Capture the cell that displays the provided text and extract its [X, Y] central coordinate. 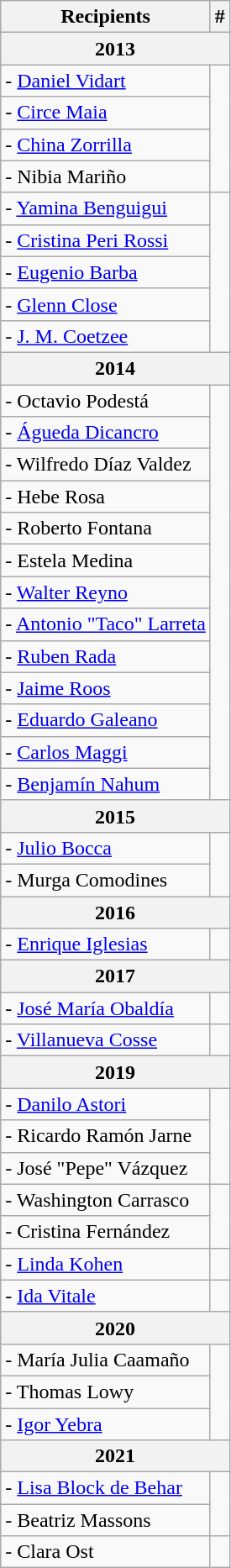
2020 [116, 1328]
- Octavio Podestá [106, 401]
- Cristina Fernández [106, 1232]
- China Zorrilla [106, 145]
2013 [116, 49]
- Walter Reyno [106, 592]
- Circe Maia [106, 113]
Recipients [106, 17]
- Estela Medina [106, 560]
2017 [116, 976]
- Igor Yebra [106, 1424]
2019 [116, 1072]
- Julio Bocca [106, 848]
- José "Pepe" Vázquez [106, 1168]
- Daniel Vidart [106, 81]
- Ricardo Ramón Jarne [106, 1136]
- José María Obaldía [106, 1008]
2016 [116, 912]
- Danilo Astori [106, 1104]
- Antonio "Taco" Larreta [106, 624]
- Washington Carrasco [106, 1200]
- Enrique Iglesias [106, 944]
- Murga Comodines [106, 880]
- Benjamín Nahum [106, 784]
- Villanueva Cosse [106, 1040]
- Wilfredo Díaz Valdez [106, 465]
- Clara Ost [106, 1552]
2021 [116, 1456]
- Eduardo Galeano [106, 720]
- Águeda Dicancro [106, 433]
- Ida Vitale [106, 1296]
- Nibia Mariño [106, 176]
- Eugenio Barba [106, 272]
- Jaime Roos [106, 688]
- María Julia Caamaño [106, 1360]
- Yamina Benguigui [106, 208]
- Ruben Rada [106, 656]
- Glenn Close [106, 304]
- Thomas Lowy [106, 1392]
2015 [116, 816]
- Carlos Maggi [106, 752]
- Roberto Fontana [106, 529]
- J. M. Coetzee [106, 336]
- Hebe Rosa [106, 497]
- Linda Kohen [106, 1264]
# [220, 17]
2014 [116, 368]
- Lisa Block de Behar [106, 1488]
- Cristina Peri Rossi [106, 240]
- Beatriz Massons [106, 1520]
